Return [X, Y] of the center of cell containing provided text 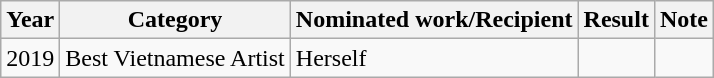
Result [616, 20]
Year [30, 20]
Category [175, 20]
Nominated work/Recipient [434, 20]
2019 [30, 58]
Note [684, 20]
Herself [434, 58]
Best Vietnamese Artist [175, 58]
